Return (X, Y) of the center of cell containing provided text 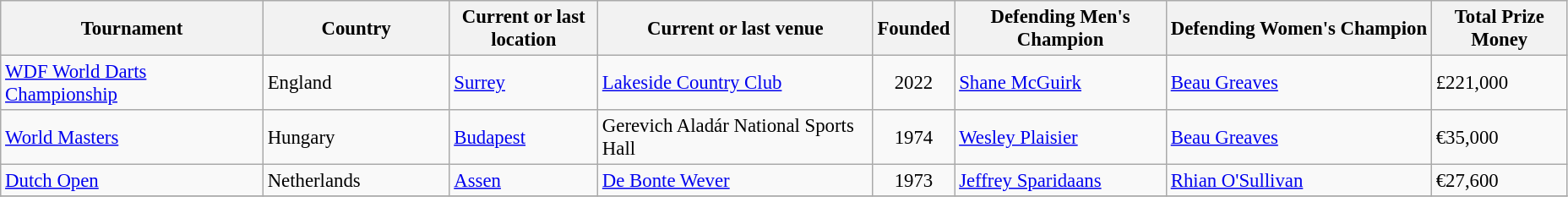
WDF World Darts Championship (132, 83)
Budapest (524, 137)
Lakeside Country Club (736, 83)
Gerevich Aladár National Sports Hall (736, 137)
Country (357, 29)
De Bonte Wever (736, 181)
€27,600 (1499, 181)
Total Prize Money (1499, 29)
2022 (914, 83)
£221,000 (1499, 83)
Current or last location (524, 29)
England (357, 83)
Rhian O'Sullivan (1298, 181)
1974 (914, 137)
Netherlands (357, 181)
Tournament (132, 29)
Defending Women's Champion (1298, 29)
Hungary (357, 137)
Defending Men's Champion (1061, 29)
Wesley Plaisier (1061, 137)
Jeffrey Sparidaans (1061, 181)
€35,000 (1499, 137)
Dutch Open (132, 181)
Shane McGuirk (1061, 83)
1973 (914, 181)
Current or last venue (736, 29)
World Masters (132, 137)
Surrey (524, 83)
Assen (524, 181)
Founded (914, 29)
